Extract the (x, y) coordinate from the center of the cell holding the provided text.  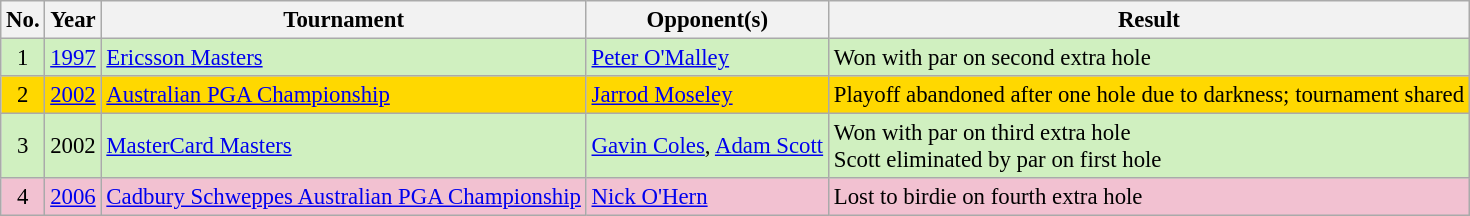
MasterCard Masters (344, 146)
Won with par on third extra holeScott eliminated by par on first hole (1148, 146)
No. (23, 20)
Nick O'Hern (707, 197)
Year (73, 20)
Opponent(s) (707, 20)
2 (23, 95)
Ericsson Masters (344, 58)
Won with par on second extra hole (1148, 58)
Australian PGA Championship (344, 95)
3 (23, 146)
2006 (73, 197)
1 (23, 58)
Tournament (344, 20)
Peter O'Malley (707, 58)
Result (1148, 20)
Gavin Coles, Adam Scott (707, 146)
1997 (73, 58)
Lost to birdie on fourth extra hole (1148, 197)
Cadbury Schweppes Australian PGA Championship (344, 197)
4 (23, 197)
Jarrod Moseley (707, 95)
Playoff abandoned after one hole due to darkness; tournament shared (1148, 95)
